Identify which cell holds the provided text, then report its (X, Y) central coordinate. 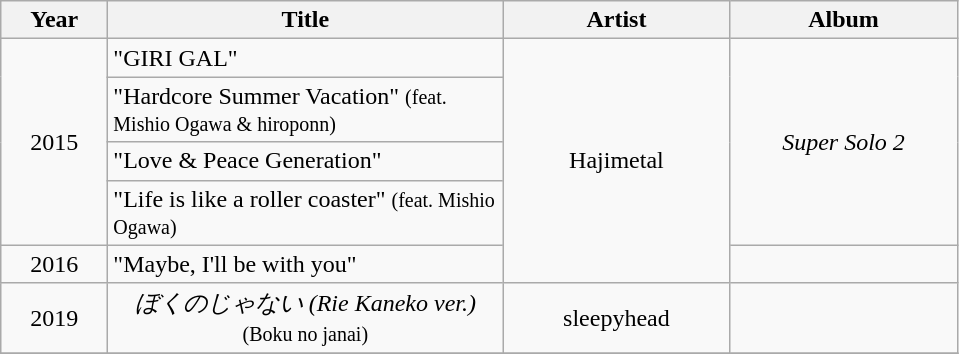
Artist (616, 20)
ぼくのじゃない (Rie Kaneko ver.) (Boku no janai) (306, 318)
Title (306, 20)
2019 (54, 318)
sleepyhead (616, 318)
2016 (54, 264)
Album (844, 20)
Hajimetal (616, 161)
Year (54, 20)
"Hardcore Summer Vacation" (feat. Mishio Ogawa & hiroponn) (306, 110)
2015 (54, 142)
"Love & Peace Generation" (306, 161)
"Maybe, I'll be with you" (306, 264)
Super Solo 2 (844, 142)
"GIRI GAL" (306, 58)
"Life is like a roller coaster" (feat. Mishio Ogawa) (306, 212)
